Provide the [X, Y] coordinate of the cell's center where the given text is located.  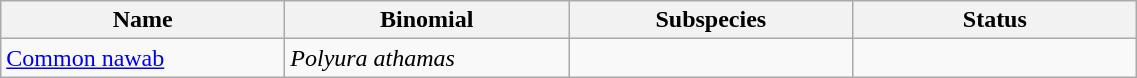
Subspecies [711, 20]
Binomial [427, 20]
Status [995, 20]
Common nawab [143, 58]
Name [143, 20]
Polyura athamas [427, 58]
